From the cell containing the given text, extract its center point as (x, y) coordinate. 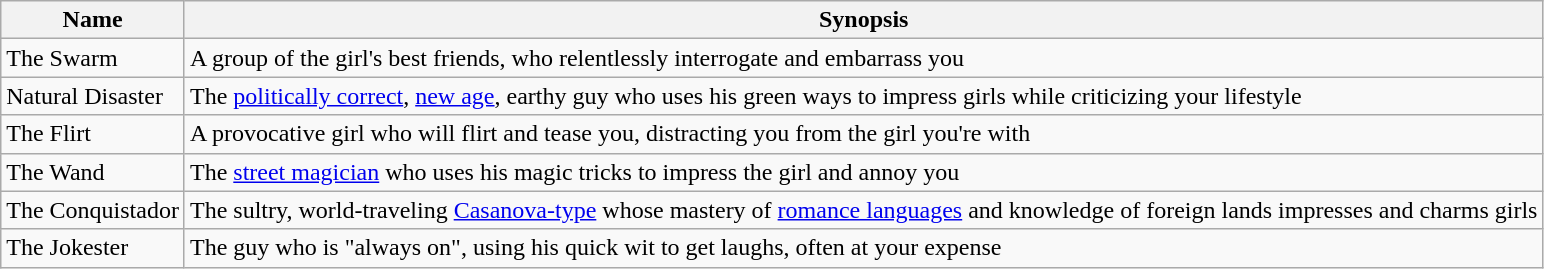
Synopsis (863, 20)
The street magician who uses his magic tricks to impress the girl and annoy you (863, 172)
The Flirt (93, 134)
The guy who is "always on", using his quick wit to get laughs, often at your expense (863, 248)
The sultry, world-traveling Casanova-type whose mastery of romance languages and knowledge of foreign lands impresses and charms girls (863, 210)
A group of the girl's best friends, who relentlessly interrogate and embarrass you (863, 58)
The Conquistador (93, 210)
A provocative girl who will flirt and tease you, distracting you from the girl you're with (863, 134)
The Swarm (93, 58)
Natural Disaster (93, 96)
The politically correct, new age, earthy guy who uses his green ways to impress girls while criticizing your lifestyle (863, 96)
Name (93, 20)
The Jokester (93, 248)
The Wand (93, 172)
